From the cell containing the given text, extract its center point as (x, y) coordinate. 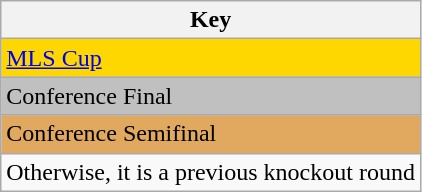
Conference Final (211, 96)
Otherwise, it is a previous knockout round (211, 172)
Key (211, 20)
Conference Semifinal (211, 134)
MLS Cup (211, 58)
